Capture the cell that displays the provided text and extract its (X, Y) central coordinate. 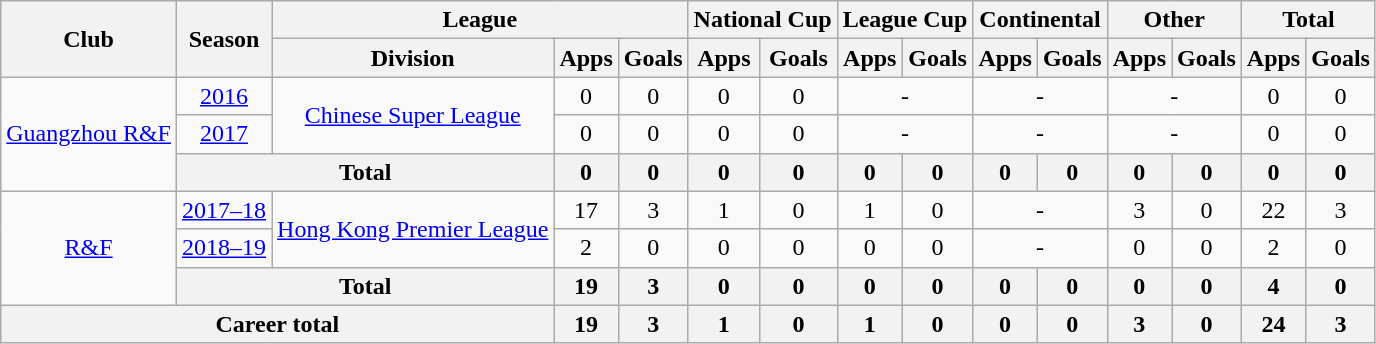
Chinese Super League (413, 115)
Club (89, 39)
Guangzhou R&F (89, 134)
2017–18 (224, 210)
Other (1174, 20)
17 (586, 210)
Hong Kong Premier League (413, 229)
National Cup (762, 20)
24 (1273, 324)
Continental (1040, 20)
Season (224, 39)
2018–19 (224, 248)
Division (413, 58)
4 (1273, 286)
2016 (224, 96)
R&F (89, 248)
Career total (278, 324)
League (480, 20)
2017 (224, 134)
League Cup (905, 20)
22 (1273, 210)
